Find where the given text appears and provide that cell's center as [x, y] coordinate. 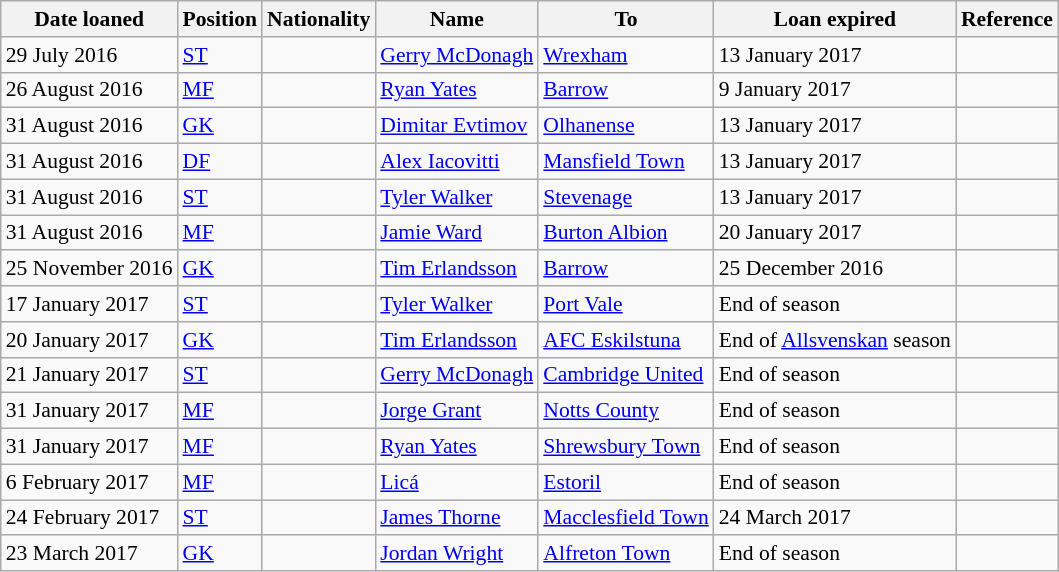
Name [456, 19]
24 March 2017 [835, 518]
Port Vale [626, 304]
17 January 2017 [90, 304]
To [626, 19]
Shrewsbury Town [626, 447]
29 July 2016 [90, 55]
Cambridge United [626, 375]
Alfreton Town [626, 554]
End of Allsvenskan season [835, 340]
Wrexham [626, 55]
Dimitar Evtimov [456, 126]
AFC Eskilstuna [626, 340]
Date loaned [90, 19]
Stevenage [626, 197]
6 February 2017 [90, 482]
9 January 2017 [835, 90]
Reference [1007, 19]
23 March 2017 [90, 554]
Alex Iacovitti [456, 162]
James Thorne [456, 518]
25 November 2016 [90, 269]
21 January 2017 [90, 375]
DF [220, 162]
24 February 2017 [90, 518]
Loan expired [835, 19]
Jorge Grant [456, 411]
Notts County [626, 411]
Olhanense [626, 126]
Nationality [318, 19]
Mansfield Town [626, 162]
Jamie Ward [456, 233]
Position [220, 19]
Estoril [626, 482]
Jordan Wright [456, 554]
Licá [456, 482]
26 August 2016 [90, 90]
Macclesfield Town [626, 518]
Burton Albion [626, 233]
25 December 2016 [835, 269]
